Pinpoint the cell where the given text exists, returning its [x, y] midpoint coordinate. 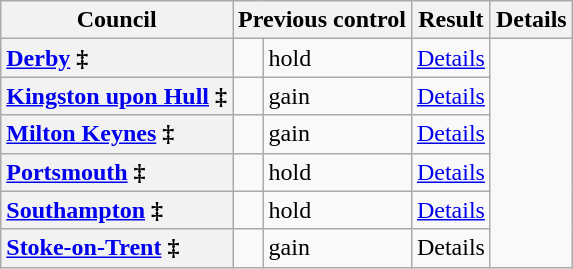
Previous control [322, 20]
Council [117, 20]
Stoke-on-Trent ‡ [117, 248]
Kingston upon Hull ‡ [117, 96]
Milton Keynes ‡ [117, 134]
Portsmouth ‡ [117, 172]
Result [450, 20]
Derby ‡ [117, 58]
Southampton ‡ [117, 210]
